Return the (X, Y) coordinate for the center point of the cell that contains the specified text.  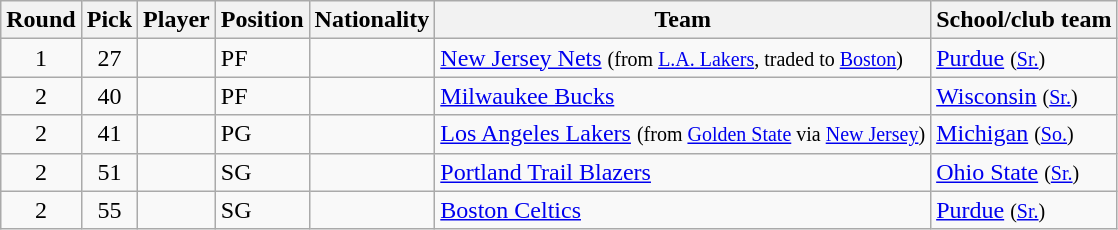
School/club team (1024, 20)
Team (683, 20)
Milwaukee Bucks (683, 96)
55 (109, 210)
Wisconsin (Sr.) (1024, 96)
Michigan (So.) (1024, 134)
Los Angeles Lakers (from Golden State via New Jersey) (683, 134)
51 (109, 172)
Ohio State (Sr.) (1024, 172)
27 (109, 58)
PG (262, 134)
Portland Trail Blazers (683, 172)
Pick (109, 20)
Boston Celtics (683, 210)
40 (109, 96)
1 (41, 58)
New Jersey Nets (from L.A. Lakers, traded to Boston) (683, 58)
41 (109, 134)
Nationality (372, 20)
Position (262, 20)
Player (177, 20)
Round (41, 20)
